Determine the (X, Y) coordinate at the center of the cell enclosing the given text.  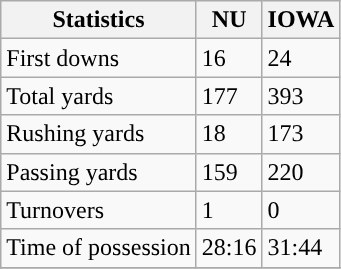
IOWA (301, 20)
18 (229, 134)
24 (301, 58)
16 (229, 58)
220 (301, 172)
NU (229, 20)
28:16 (229, 248)
177 (229, 96)
159 (229, 172)
Passing yards (99, 172)
0 (301, 210)
Total yards (99, 96)
First downs (99, 58)
173 (301, 134)
Rushing yards (99, 134)
Statistics (99, 20)
Turnovers (99, 210)
Time of possession (99, 248)
393 (301, 96)
1 (229, 210)
31:44 (301, 248)
